From the cell containing the given text, extract its center point as (x, y) coordinate. 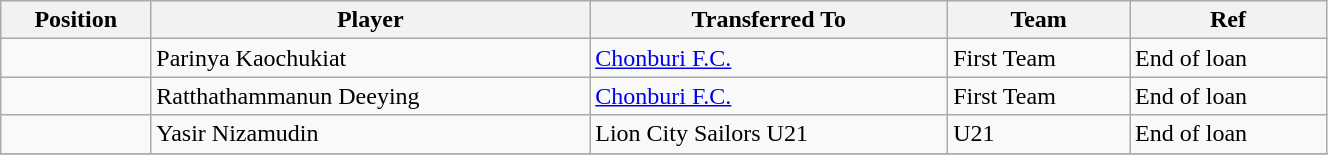
Ref (1228, 20)
Lion City Sailors U21 (769, 134)
Player (370, 20)
Position (76, 20)
Transferred To (769, 20)
U21 (1039, 134)
Ratthathammanun Deeying (370, 96)
Yasir Nizamudin (370, 134)
Parinya Kaochukiat (370, 58)
Team (1039, 20)
